Return (x, y) of the center of cell containing provided text 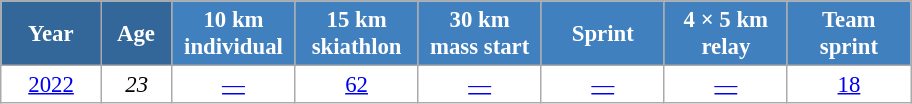
62 (356, 85)
23 (136, 85)
15 km skiathlon (356, 34)
Age (136, 34)
Sprint (602, 34)
18 (848, 85)
Team sprint (848, 34)
2022 (52, 85)
4 × 5 km relay (726, 34)
Year (52, 34)
10 km individual (234, 34)
30 km mass start (480, 34)
